Capture the cell that displays the provided text and extract its (x, y) central coordinate. 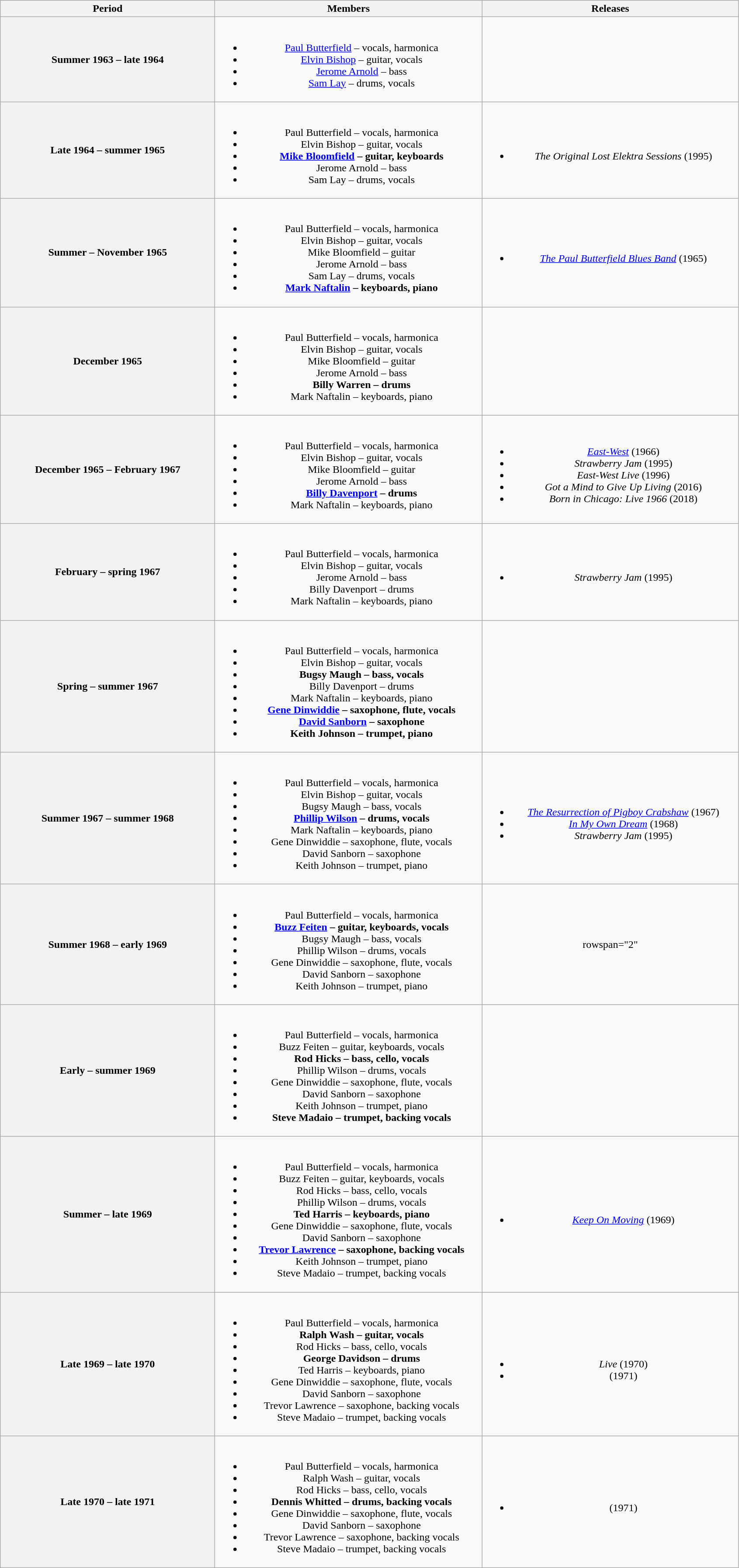
Live (1970) (1971) (610, 1363)
Keep On Moving (1969) (610, 1214)
December 1965 – February 1967 (108, 469)
Early – summer 1969 (108, 1070)
Summer – November 1965 (108, 253)
The Paul Butterfield Blues Band (1965) (610, 253)
The Resurrection of Pigboy Crabshaw (1967)In My Own Dream (1968)Strawberry Jam (1995) (610, 818)
Releases (610, 9)
Late 1970 – late 1971 (108, 1502)
The Original Lost Elektra Sessions (1995) (610, 150)
Paul Butterfield – vocals, harmonicaElvin Bishop – guitar, vocalsMike Bloomfield – guitar, keyboardsJerome Arnold – bassSam Lay – drums, vocals (349, 150)
Period (108, 9)
Spring – summer 1967 (108, 686)
Summer 1967 – summer 1968 (108, 818)
February – spring 1967 (108, 572)
Strawberry Jam (1995) (610, 572)
rowspan="2" (610, 944)
Summer – late 1969 (108, 1214)
Paul Butterfield – vocals, harmonicaElvin Bishop – guitar, vocalsJerome Arnold – bassSam Lay – drums, vocals (349, 59)
Late 1969 – late 1970 (108, 1363)
Late 1964 – summer 1965 (108, 150)
Summer 1968 – early 1969 (108, 944)
Paul Butterfield – vocals, harmonicaElvin Bishop – guitar, vocalsJerome Arnold – bassBilly Davenport – drumsMark Naftalin – keyboards, piano (349, 572)
East-West (1966)Strawberry Jam (1995) East-West Live (1996)Got a Mind to Give Up Living (2016)Born in Chicago: Live 1966 (2018) (610, 469)
Members (349, 9)
December 1965 (108, 361)
(1971) (610, 1502)
Summer 1963 – late 1964 (108, 59)
